Determine the (X, Y) coordinate at the center of the cell enclosing the given text.  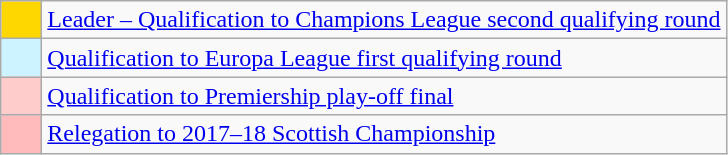
Qualification to Europa League first qualifying round (384, 58)
Relegation to 2017–18 Scottish Championship (384, 134)
Leader – Qualification to Champions League second qualifying round (384, 20)
Qualification to Premiership play-off final (384, 96)
